Find where the given text appears and provide that cell's center as [x, y] coordinate. 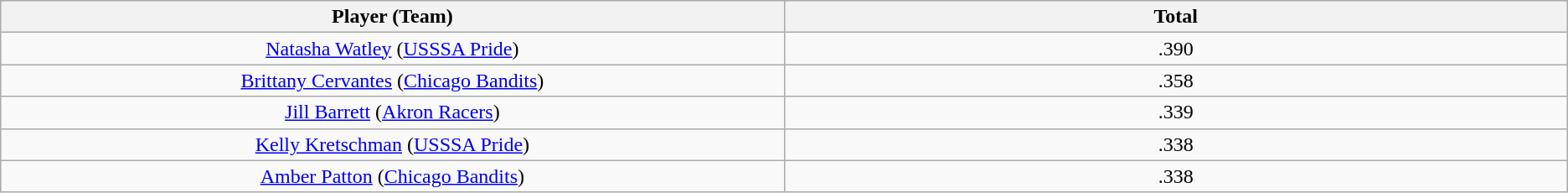
.358 [1176, 81]
Total [1176, 17]
Amber Patton (Chicago Bandits) [392, 176]
.390 [1176, 49]
Natasha Watley (USSSA Pride) [392, 49]
.339 [1176, 112]
Jill Barrett (Akron Racers) [392, 112]
Brittany Cervantes (Chicago Bandits) [392, 81]
Player (Team) [392, 17]
Kelly Kretschman (USSSA Pride) [392, 144]
